Return the (X, Y) coordinate for the center point of the cell that contains the specified text.  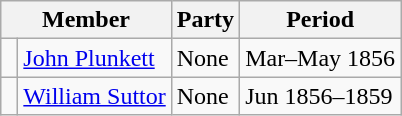
Period (320, 20)
Mar–May 1856 (320, 58)
Member (86, 20)
John Plunkett (94, 58)
William Suttor (94, 96)
Party (205, 20)
Jun 1856–1859 (320, 96)
